Provide the (x, y) coordinate of the cell's center where the given text is located.  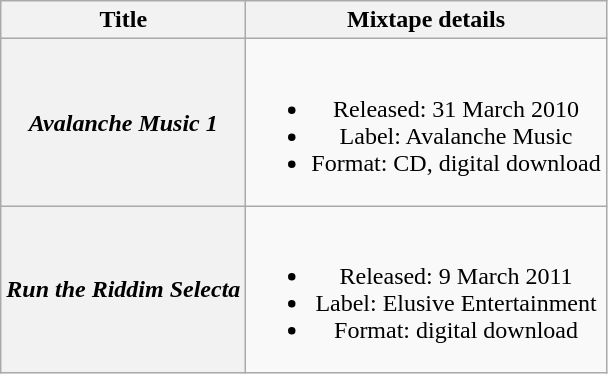
Mixtape details (426, 20)
Released: 31 March 2010Label: Avalanche MusicFormat: CD, digital download (426, 122)
Avalanche Music 1 (124, 122)
Run the Riddim Selecta (124, 290)
Title (124, 20)
Released: 9 March 2011Label: Elusive EntertainmentFormat: digital download (426, 290)
